Extract the (X, Y) coordinate from the center of the cell holding the provided text.  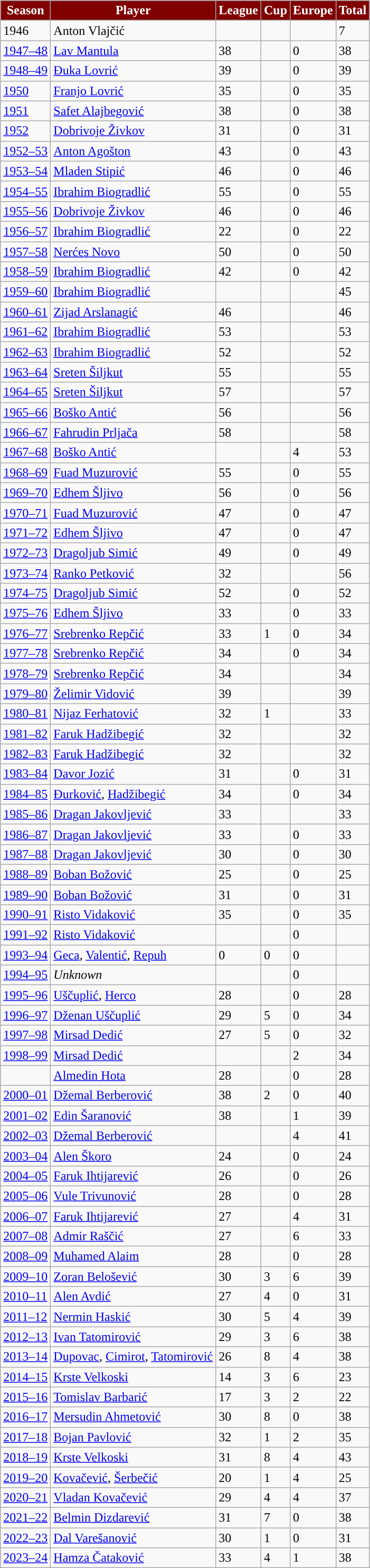
2020–21 (25, 1497)
20 (239, 1477)
1975–76 (25, 613)
41 (353, 1136)
Vladan Kovačević (133, 1497)
2017–18 (25, 1437)
Tomislav Barbarić (133, 1397)
Total (353, 11)
1972–73 (25, 553)
Nerćes Novo (133, 252)
1963–64 (25, 372)
Dupovac, Cimirot, Tatomirović (133, 1357)
Safet Alajbegović (133, 111)
Zijad Arslanagić (133, 312)
Hamza Čataković (133, 1558)
1954–55 (25, 191)
1967–68 (25, 452)
1985–86 (25, 814)
Geca, Valentić, Repuh (133, 955)
1958–59 (25, 272)
1987–88 (25, 854)
2010–11 (25, 1297)
1947–48 (25, 51)
1988–89 (25, 874)
17 (239, 1397)
Alen Avdić (133, 1297)
1979–80 (25, 694)
Davor Jozić (133, 774)
Europe (314, 11)
2003–04 (25, 1156)
Muhamed Alaim (133, 1257)
1976–77 (25, 634)
2022–23 (25, 1538)
23 (353, 1377)
Admir Raščić (133, 1236)
1977–78 (25, 654)
Dženan Uščuplić (133, 1015)
1950 (25, 91)
Mladen Stipić (133, 171)
2006–07 (25, 1216)
1961–62 (25, 332)
1981–82 (25, 734)
1957–58 (25, 252)
Fahrudin Prljača (133, 432)
Uščuplić, Herco (133, 995)
1952 (25, 131)
45 (353, 292)
2023–24 (25, 1558)
2000–01 (25, 1095)
1948–49 (25, 71)
1983–84 (25, 774)
2008–09 (25, 1257)
2004–05 (25, 1176)
Vule Trivunović (133, 1196)
1969–70 (25, 493)
2021–22 (25, 1517)
Dal Varešanović (133, 1538)
1986–87 (25, 834)
1978–79 (25, 674)
Belmin Dizdarević (133, 1517)
2016–17 (25, 1417)
1970–71 (25, 513)
1965–66 (25, 412)
1984–85 (25, 794)
1991–92 (25, 935)
1998–99 (25, 1055)
1968–69 (25, 473)
40 (353, 1095)
Ranko Petković (133, 573)
Unknown (133, 975)
Ivan Tatomirović (133, 1337)
2018–19 (25, 1457)
1982–83 (25, 754)
1951 (25, 111)
Anton Vlajčić (133, 31)
1993–94 (25, 955)
1995–96 (25, 995)
2012–13 (25, 1337)
1996–97 (25, 1015)
Cup (276, 11)
Franjo Lovrić (133, 91)
2001–02 (25, 1116)
1952–53 (25, 151)
League (239, 11)
1974–75 (25, 593)
Season (25, 11)
2005–06 (25, 1196)
Đurković, Hadžibegić (133, 794)
1956–57 (25, 231)
2015–16 (25, 1397)
1960–61 (25, 312)
1997–98 (25, 1035)
1962–63 (25, 352)
2009–10 (25, 1277)
Anton Agošton (133, 151)
Kovačević, Šerbečić (133, 1477)
1980–81 (25, 714)
Alen Škoro (133, 1156)
1964–65 (25, 392)
Zoran Belošević (133, 1277)
2013–14 (25, 1357)
Nijaz Ferhatović (133, 714)
1973–74 (25, 573)
2002–03 (25, 1136)
Lav Mantula (133, 51)
1946 (25, 31)
Želimir Vidović (133, 694)
2019–20 (25, 1477)
1971–72 (25, 533)
Player (133, 11)
Bojan Pavlović (133, 1437)
Almedin Hota (133, 1075)
14 (239, 1377)
1955–56 (25, 211)
1953–54 (25, 171)
1966–67 (25, 432)
1989–90 (25, 895)
Nermin Haskić (133, 1317)
2011–12 (25, 1317)
1990–91 (25, 915)
Edin Šaranović (133, 1116)
Mersudin Ahmetović (133, 1417)
1959–60 (25, 292)
1994–95 (25, 975)
37 (353, 1497)
Đuka Lovrić (133, 71)
2014–15 (25, 1377)
2007–08 (25, 1236)
